Detect which cell encompasses the target text, then output its [X, Y] center coordinate. 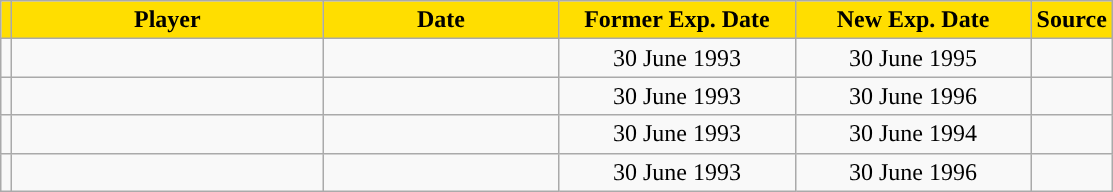
30 June 1995 [913, 58]
Former Exp. Date [677, 20]
30 June 1994 [913, 134]
Date [441, 20]
Player [168, 20]
New Exp. Date [913, 20]
Source [1072, 20]
